Find where the given text appears and provide that cell's center as (X, Y) coordinate. 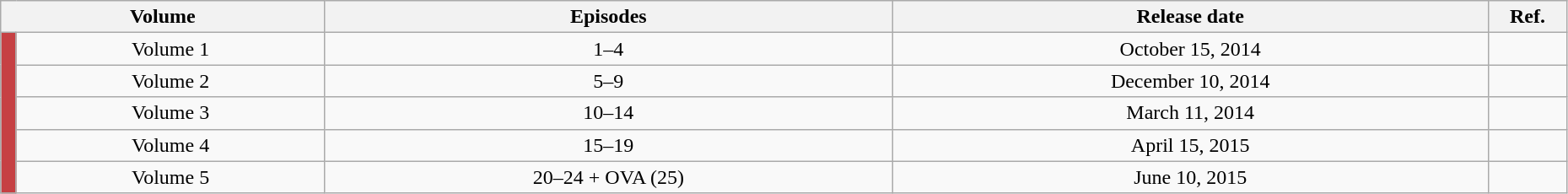
Volume 5 (170, 177)
10–14 (609, 113)
15–19 (609, 145)
April 15, 2015 (1191, 145)
Volume 4 (170, 145)
Volume 2 (170, 81)
5–9 (609, 81)
June 10, 2015 (1191, 177)
Volume 1 (170, 49)
Volume 3 (170, 113)
October 15, 2014 (1191, 49)
Volume (163, 17)
Ref. (1528, 17)
December 10, 2014 (1191, 81)
1–4 (609, 49)
Episodes (609, 17)
March 11, 2014 (1191, 113)
Release date (1191, 17)
20–24 + OVA (25) (609, 177)
